Find where the given text appears and provide that cell's center as (x, y) coordinate. 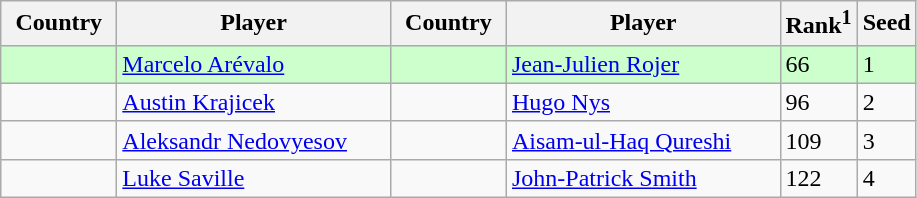
122 (818, 178)
Luke Saville (254, 178)
Rank1 (818, 24)
1 (886, 64)
3 (886, 140)
Marcelo Arévalo (254, 64)
Hugo Nys (643, 102)
96 (818, 102)
Jean-Julien Rojer (643, 64)
66 (818, 64)
109 (818, 140)
2 (886, 102)
Aleksandr Nedovyesov (254, 140)
Austin Krajicek (254, 102)
John-Patrick Smith (643, 178)
Seed (886, 24)
4 (886, 178)
Aisam-ul-Haq Qureshi (643, 140)
